Identify which cell holds the provided text, then report its (X, Y) central coordinate. 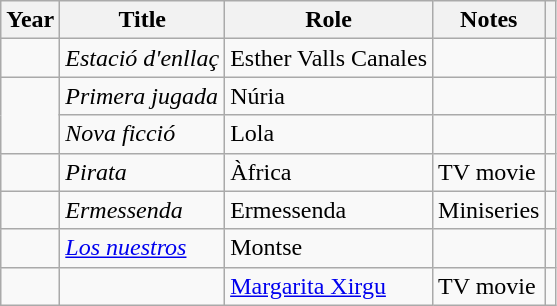
Núria (329, 96)
Nova ficció (142, 134)
Miniseries (489, 210)
Esther Valls Canales (329, 58)
Montse (329, 248)
Los nuestros (142, 248)
Lola (329, 134)
Estació d'enllaç (142, 58)
Àfrica (329, 172)
Notes (489, 20)
Title (142, 20)
Pirata (142, 172)
Primera jugada (142, 96)
Year (30, 20)
Role (329, 20)
Margarita Xirgu (329, 286)
